Extract the (x, y) coordinate from the center of the cell holding the provided text.  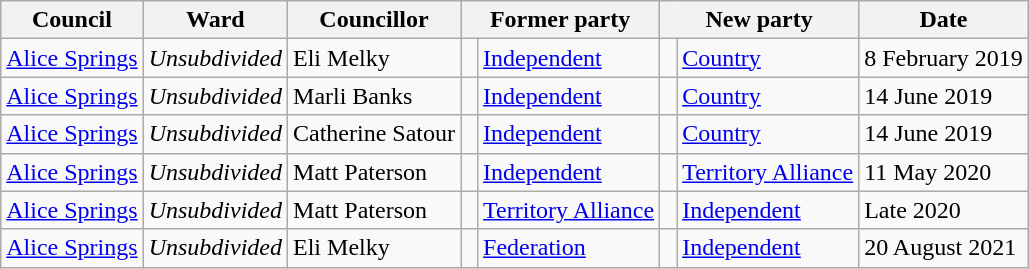
Marli Banks (374, 96)
Ward (215, 20)
Councillor (374, 20)
Former party (560, 20)
8 February 2019 (944, 58)
Late 2020 (944, 210)
11 May 2020 (944, 172)
New party (760, 20)
Date (944, 20)
Catherine Satour (374, 134)
Council (72, 20)
20 August 2021 (944, 248)
Federation (569, 248)
